Capture the cell that displays the provided text and extract its [X, Y] central coordinate. 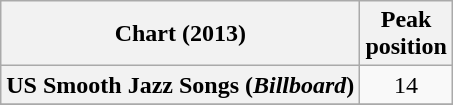
Chart (2013) [180, 34]
Peakposition [406, 34]
US Smooth Jazz Songs (Billboard) [180, 85]
14 [406, 85]
